Find where the given text appears and provide that cell's center as [X, Y] coordinate. 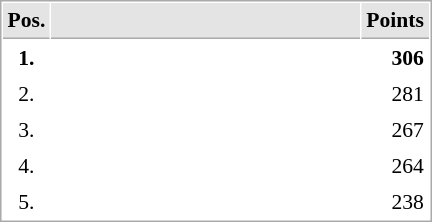
264 [396, 165]
238 [396, 201]
3. [26, 129]
4. [26, 165]
Points [396, 21]
281 [396, 93]
1. [26, 57]
5. [26, 201]
2. [26, 93]
267 [396, 129]
306 [396, 57]
Pos. [26, 21]
